Pinpoint the cell where the given text exists, returning its (x, y) midpoint coordinate. 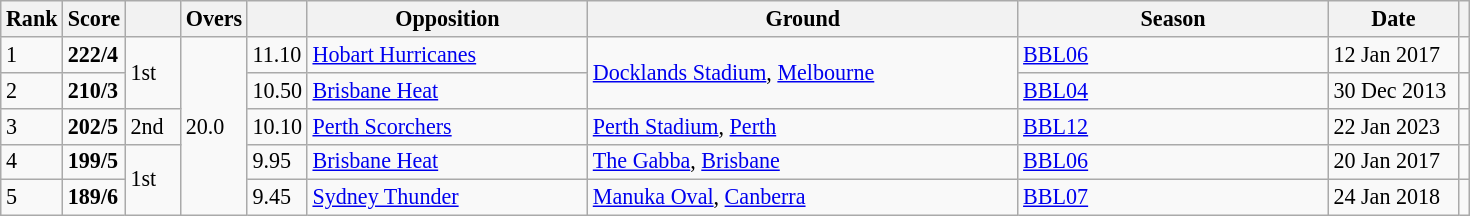
Rank (32, 18)
199/5 (94, 162)
Score (94, 18)
11.10 (277, 54)
4 (32, 162)
22 Jan 2023 (1393, 126)
The Gabba, Brisbane (803, 162)
3 (32, 126)
Overs (214, 18)
2 (32, 90)
Ground (803, 18)
202/5 (94, 126)
20.0 (214, 126)
BBL07 (1173, 198)
BBL12 (1173, 126)
2nd (152, 126)
210/3 (94, 90)
Perth Scorchers (447, 126)
9.95 (277, 162)
BBL04 (1173, 90)
10.10 (277, 126)
30 Dec 2013 (1393, 90)
5 (32, 198)
Season (1173, 18)
Opposition (447, 18)
9.45 (277, 198)
24 Jan 2018 (1393, 198)
20 Jan 2017 (1393, 162)
Docklands Stadium, Melbourne (803, 72)
Date (1393, 18)
222/4 (94, 54)
189/6 (94, 198)
10.50 (277, 90)
Sydney Thunder (447, 198)
Hobart Hurricanes (447, 54)
Perth Stadium, Perth (803, 126)
1 (32, 54)
Manuka Oval, Canberra (803, 198)
12 Jan 2017 (1393, 54)
